Pinpoint the cell where the given text exists, returning its (x, y) midpoint coordinate. 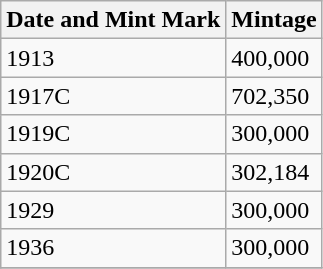
1917C (114, 96)
1913 (114, 58)
1919C (114, 134)
1920C (114, 172)
Date and Mint Mark (114, 20)
1929 (114, 210)
400,000 (274, 58)
1936 (114, 248)
Mintage (274, 20)
302,184 (274, 172)
702,350 (274, 96)
